Output the [X, Y] coordinate of the center of the cell containing the given text.  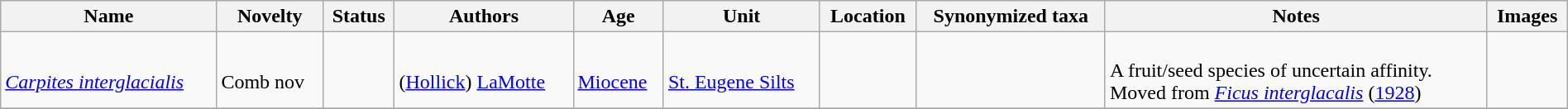
Novelty [270, 17]
Age [619, 17]
Unit [741, 17]
A fruit/seed species of uncertain affinity. Moved from Ficus interglacalis (1928) [1296, 70]
St. Eugene Silts [741, 70]
Status [359, 17]
(Hollick) LaMotte [484, 70]
Name [109, 17]
Images [1527, 17]
Notes [1296, 17]
Location [868, 17]
Comb nov [270, 70]
Miocene [619, 70]
Synonymized taxa [1011, 17]
Carpites interglacialis [109, 70]
Authors [484, 17]
